Provide the (x, y) coordinate of the cell's center where the given text is located.  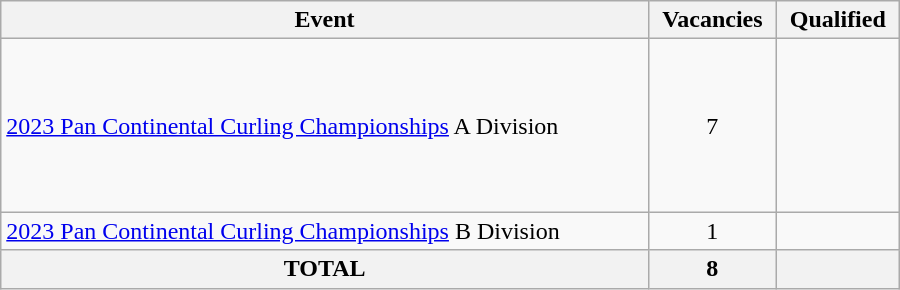
Event (325, 20)
2023 Pan Continental Curling Championships B Division (325, 231)
8 (712, 269)
Vacancies (712, 20)
Qualified (838, 20)
1 (712, 231)
7 (712, 126)
TOTAL (325, 269)
2023 Pan Continental Curling Championships A Division (325, 126)
